Detect which cell encompasses the target text, then output its (X, Y) center coordinate. 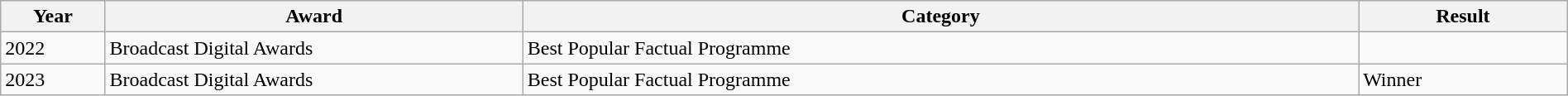
Year (53, 17)
Result (1464, 17)
2023 (53, 79)
Category (940, 17)
Winner (1464, 79)
Award (314, 17)
2022 (53, 48)
